Determine the (x, y) coordinate at the center of the cell enclosing the given text.  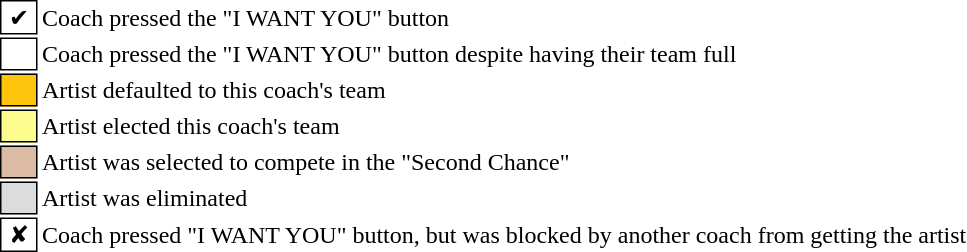
Coach pressed the "I WANT YOU" button (504, 17)
Artist was eliminated (504, 198)
Coach pressed the "I WANT YOU" button despite having their team full (504, 54)
✘ (19, 235)
Artist elected this coach's team (504, 126)
Artist was selected to compete in the "Second Chance" (504, 162)
✔ (19, 17)
Artist defaulted to this coach's team (504, 90)
Coach pressed "I WANT YOU" button, but was blocked by another coach from getting the artist (504, 235)
